Find where the given text appears and provide that cell's center as [x, y] coordinate. 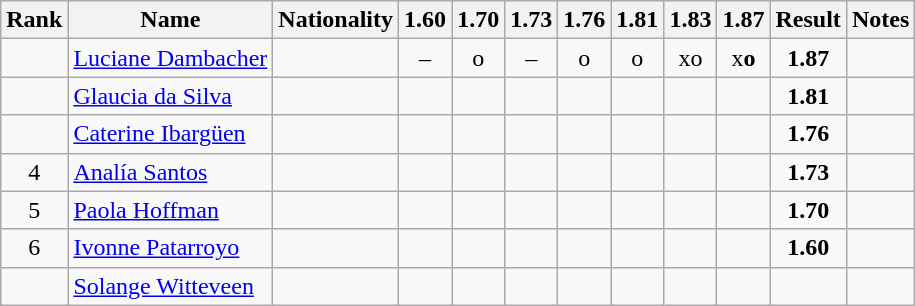
Ivonne Patarroyo [170, 248]
Solange Witteveen [170, 286]
Name [170, 20]
Glaucia da Silva [170, 96]
4 [34, 172]
Result [808, 20]
6 [34, 248]
Notes [880, 20]
Analía Santos [170, 172]
Rank [34, 20]
Paola Hoffman [170, 210]
Luciane Dambacher [170, 58]
Nationality [336, 20]
Caterine Ibargüen [170, 134]
5 [34, 210]
1.83 [690, 20]
